Identify which cell holds the provided text, then report its (x, y) central coordinate. 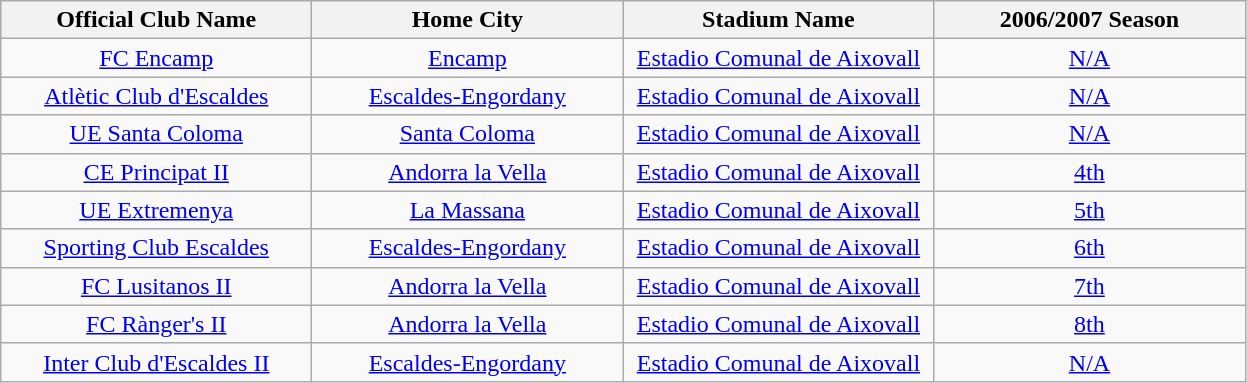
Home City (468, 20)
Inter Club d'Escaldes II (156, 362)
FC Encamp (156, 58)
8th (1090, 324)
4th (1090, 172)
Stadium Name (778, 20)
UE Extremenya (156, 210)
6th (1090, 248)
5th (1090, 210)
CE Principat II (156, 172)
Sporting Club Escaldes (156, 248)
Atlètic Club d'Escaldes (156, 96)
FC Rànger's II (156, 324)
Encamp (468, 58)
2006/2007 Season (1090, 20)
FC Lusitanos II (156, 286)
Santa Coloma (468, 134)
Official Club Name (156, 20)
UE Santa Coloma (156, 134)
La Massana (468, 210)
7th (1090, 286)
